Return the (X, Y) coordinate for the center point of the cell that contains the specified text.  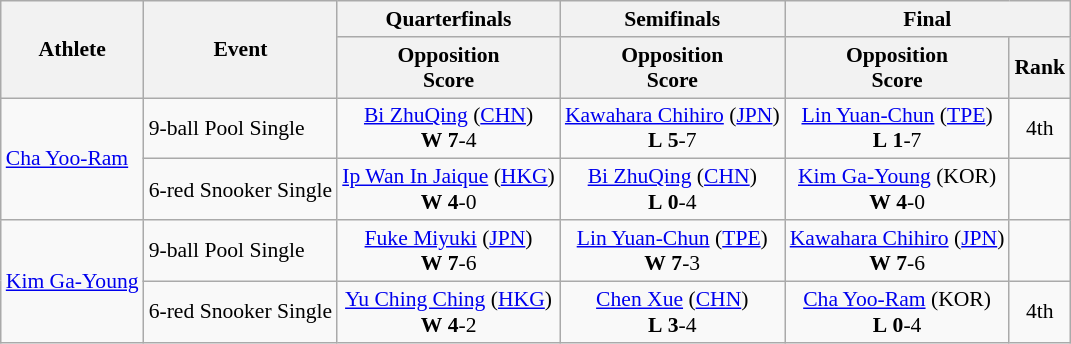
Lin Yuan-Chun (TPE)L 1-7 (898, 128)
Athlete (72, 50)
Final (928, 19)
Ip Wan In Jaique (HKG)W 4-0 (448, 190)
Cha Yoo-Ram (72, 159)
Event (241, 50)
Bi ZhuQing (CHN)L 0-4 (672, 190)
Kim Ga-Young (72, 281)
Semifinals (672, 19)
Fuke Miyuki (JPN)W 7-6 (448, 250)
Cha Yoo-Ram (KOR)L 0-4 (898, 312)
Chen Xue (CHN)L 3-4 (672, 312)
Bi ZhuQing (CHN)W 7-4 (448, 128)
Yu Ching Ching (HKG)W 4-2 (448, 312)
Rank (1040, 68)
Quarterfinals (448, 19)
Kawahara Chihiro (JPN)L 5-7 (672, 128)
Kawahara Chihiro (JPN)W 7-6 (898, 250)
Kim Ga-Young (KOR)W 4-0 (898, 190)
Lin Yuan-Chun (TPE)W 7-3 (672, 250)
